Locate the cell with the specified text and output its (X, Y) center coordinate. 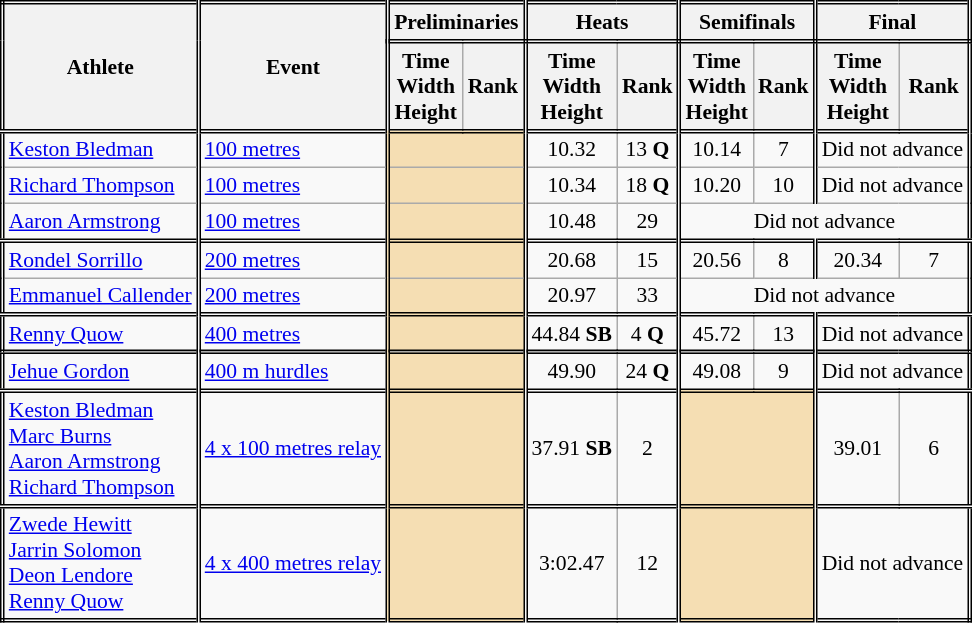
Zwede HewittJarrin SolomonDeon LendoreRenny Quow (100, 564)
400 metres (292, 334)
10 (784, 186)
Emmanuel Callender (100, 296)
12 (648, 564)
Renny Quow (100, 334)
29 (648, 222)
39.01 (857, 448)
Rondel Sorrillo (100, 260)
10.34 (571, 186)
Athlete (100, 67)
Heats (602, 22)
Event (292, 67)
Semifinals (747, 22)
13 (784, 334)
4 x 400 metres relay (292, 564)
18 Q (648, 186)
49.08 (716, 372)
Richard Thompson (100, 186)
24 Q (648, 372)
10.48 (571, 222)
49.90 (571, 372)
45.72 (716, 334)
Keston BledmanMarc BurnsAaron ArmstrongRichard Thompson (100, 448)
10.20 (716, 186)
4 x 100 metres relay (292, 448)
8 (784, 260)
15 (648, 260)
20.34 (857, 260)
20.68 (571, 260)
9 (784, 372)
13 Q (648, 150)
37.91 SB (571, 448)
2 (648, 448)
33 (648, 296)
4 Q (648, 334)
400 m hurdles (292, 372)
20.56 (716, 260)
3:02.47 (571, 564)
Preliminaries (456, 22)
Final (892, 22)
6 (934, 448)
44.84 SB (571, 334)
10.14 (716, 150)
Jehue Gordon (100, 372)
20.97 (571, 296)
Keston Bledman (100, 150)
10.32 (571, 150)
Aaron Armstrong (100, 222)
